Output the (x, y) coordinate of the center of the cell containing the given text.  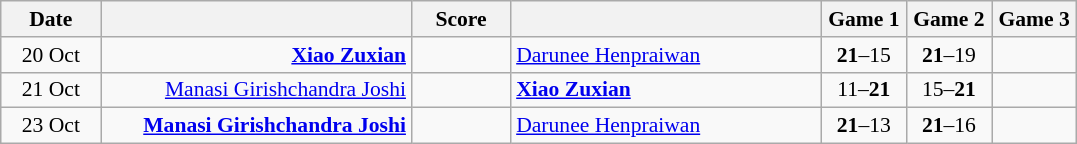
21–13 (864, 126)
21–15 (864, 55)
21 Oct (51, 90)
Score (461, 19)
Game 2 (948, 19)
20 Oct (51, 55)
11–21 (864, 90)
Game 1 (864, 19)
15–21 (948, 90)
23 Oct (51, 126)
21–16 (948, 126)
Game 3 (1034, 19)
Date (51, 19)
21–19 (948, 55)
